Scan for the cell matching the given text and deliver its [X, Y] coordinate at center. 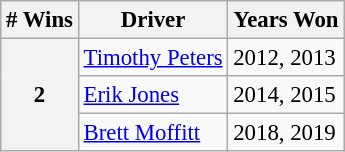
Timothy Peters [153, 58]
2014, 2015 [286, 95]
# Wins [40, 20]
Years Won [286, 20]
Driver [153, 20]
2 [40, 96]
Brett Moffitt [153, 133]
2012, 2013 [286, 58]
Erik Jones [153, 95]
2018, 2019 [286, 133]
